Extract the [x, y] coordinate from the center of the cell holding the provided text.  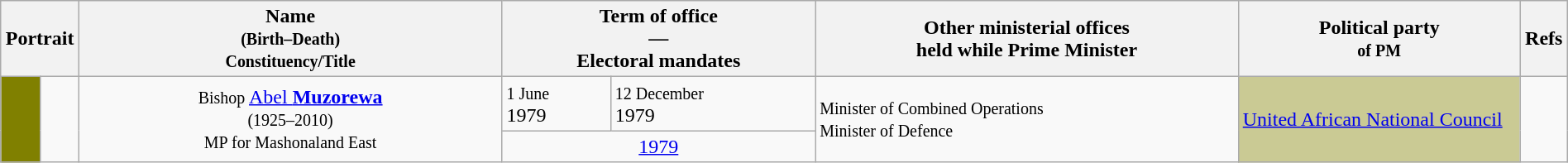
Term of office—Electoral mandates [658, 39]
Minister of Combined OperationsMinister of Defence [1027, 119]
United African National Council [1379, 119]
Name(Birth–Death)Constituency/Title [290, 39]
1979 [658, 146]
12 December1979 [713, 104]
Bishop Abel Muzorewa(1925–2010)MP for Mashonaland East [290, 119]
Other ministerial officesheld while Prime Minister [1027, 39]
Refs [1543, 39]
Portrait [40, 39]
Political partyof PM [1379, 39]
1 June1979 [556, 104]
